Scan for the cell matching the given text and deliver its [X, Y] coordinate at center. 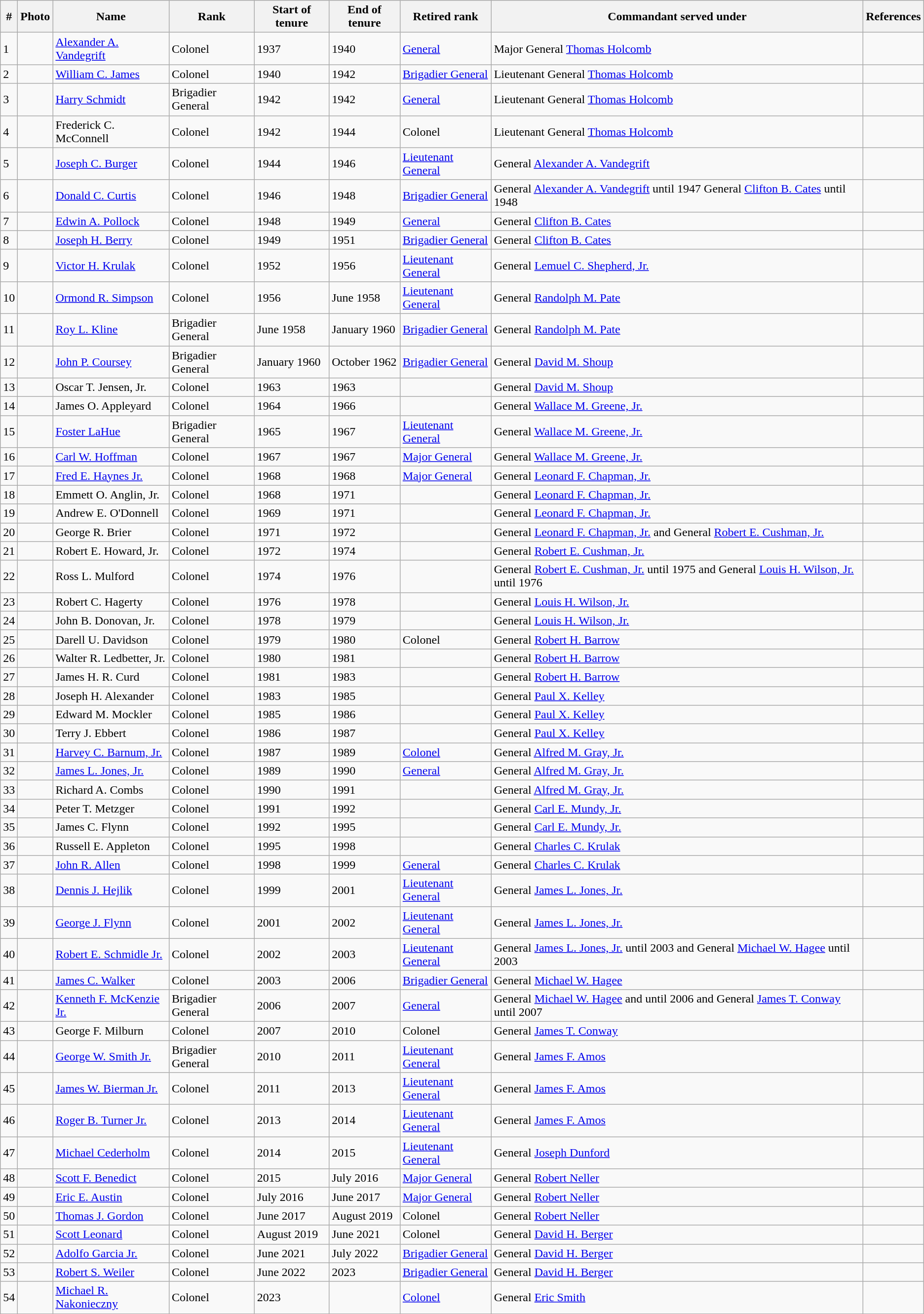
General Alexander A. Vandegrift [677, 164]
Thomas J. Gordon [111, 1216]
Walter R. Ledbetter, Jr. [111, 658]
Major General Thomas Holcomb [677, 48]
Ormond R. Simpson [111, 297]
17 [9, 476]
October 1962 [365, 361]
General Robert E. Cushman, Jr. [677, 551]
Scott Leonard [111, 1235]
Start of tenure [291, 17]
Carl W. Hoffman [111, 457]
35 [9, 827]
George J. Flynn [111, 922]
Commandant served under [677, 17]
6 [9, 195]
2 [9, 74]
1 [9, 48]
29 [9, 715]
Robert E. Schmidle Jr. [111, 955]
24 [9, 620]
General Joseph Dunford [677, 1153]
12 [9, 361]
51 [9, 1235]
14 [9, 406]
46 [9, 1121]
George W. Smith Jr. [111, 1056]
Michael R. Nakonieczny [111, 1297]
37 [9, 865]
Robert C. Hagerty [111, 602]
# [9, 17]
General Leonard F. Chapman, Jr. and General Robert E. Cushman, Jr. [677, 532]
Michael Cederholm [111, 1153]
Edward M. Mockler [111, 715]
William C. James [111, 74]
Robert E. Howard, Jr. [111, 551]
Joseph H. Berry [111, 240]
41 [9, 980]
John P. Coursey [111, 361]
Retired rank [445, 17]
Frederick C. McConnell [111, 131]
50 [9, 1216]
52 [9, 1253]
25 [9, 639]
James L. Jones, Jr. [111, 771]
32 [9, 771]
40 [9, 955]
Harvey C. Barnum, Jr. [111, 752]
19 [9, 513]
47 [9, 1153]
1964 [291, 406]
Eric E. Austin [111, 1197]
George F. Milburn [111, 1031]
Donald C. Curtis [111, 195]
General Robert E. Cushman, Jr. until 1975 and General Louis H. Wilson, Jr. until 1976 [677, 577]
James C. Flynn [111, 827]
53 [9, 1272]
Foster LaHue [111, 431]
Joseph C. Burger [111, 164]
George R. Brier [111, 532]
General James T. Conway [677, 1031]
References [893, 17]
1951 [365, 240]
22 [9, 577]
27 [9, 677]
General Michael W. Hagee [677, 980]
8 [9, 240]
30 [9, 734]
Victor H. Krulak [111, 266]
General Eric Smith [677, 1297]
Name [111, 17]
Terry J. Ebbert [111, 734]
Darell U. Davidson [111, 639]
31 [9, 752]
23 [9, 602]
21 [9, 551]
34 [9, 809]
44 [9, 1056]
5 [9, 164]
1965 [291, 431]
Roy L. Kline [111, 330]
General Michael W. Hagee and until 2006 and General James T. Conway until 2007 [677, 1005]
John B. Donovan, Jr. [111, 620]
Joseph H. Alexander [111, 696]
13 [9, 387]
10 [9, 297]
54 [9, 1297]
1937 [291, 48]
Peter T. Metzger [111, 809]
11 [9, 330]
48 [9, 1178]
38 [9, 890]
4 [9, 131]
49 [9, 1197]
Robert S. Weiler [111, 1272]
18 [9, 495]
Russell E. Appleton [111, 846]
3 [9, 100]
Rank [211, 17]
John R. Allen [111, 865]
Edwin A. Pollock [111, 221]
General Alexander A. Vandegrift until 1947 General Clifton B. Cates until 1948 [677, 195]
39 [9, 922]
June 2022 [291, 1272]
Andrew E. O'Donnell [111, 513]
Richard A. Combs [111, 790]
Scott F. Benedict [111, 1178]
Alexander A. Vandegrift [111, 48]
Kenneth F. McKenzie Jr. [111, 1005]
1952 [291, 266]
Fred E. Haynes Jr. [111, 476]
45 [9, 1089]
James C. Walker [111, 980]
42 [9, 1005]
36 [9, 846]
James W. Bierman Jr. [111, 1089]
15 [9, 431]
Photo [36, 17]
7 [9, 221]
Adolfo Garcia Jr. [111, 1253]
1969 [291, 513]
Emmett O. Anglin, Jr. [111, 495]
Oscar T. Jensen, Jr. [111, 387]
1966 [365, 406]
End of tenure [365, 17]
9 [9, 266]
16 [9, 457]
Roger B. Turner Jr. [111, 1121]
James H. R. Curd [111, 677]
43 [9, 1031]
26 [9, 658]
28 [9, 696]
James O. Appleyard [111, 406]
Harry Schmidt [111, 100]
20 [9, 532]
Dennis J. Hejlik [111, 890]
General Lemuel C. Shepherd, Jr. [677, 266]
General James L. Jones, Jr. until 2003 and General Michael W. Hagee until 2003 [677, 955]
33 [9, 790]
Ross L. Mulford [111, 577]
July 2022 [365, 1253]
